Pinpoint the cell where the given text exists, returning its [X, Y] midpoint coordinate. 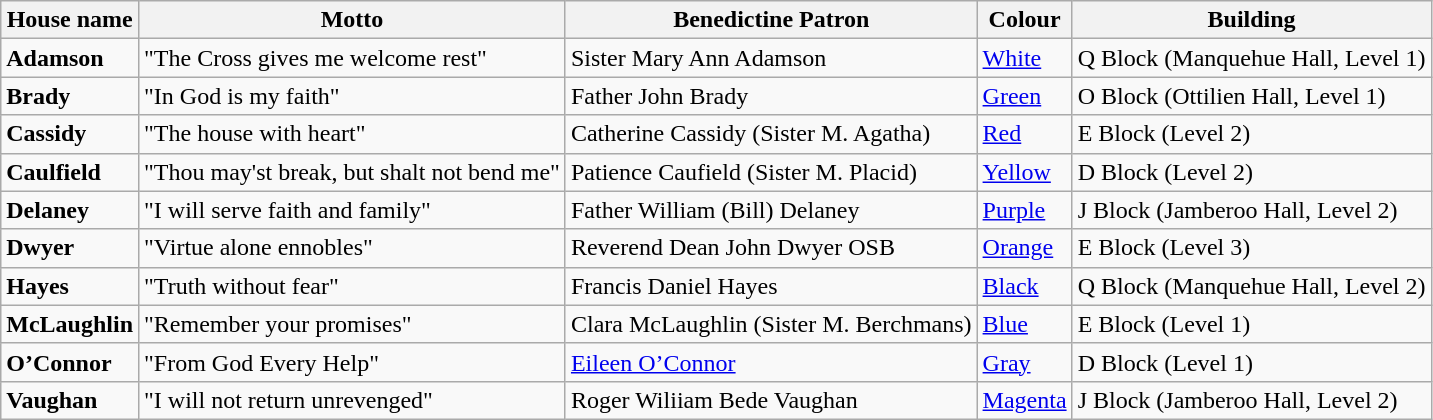
"I will not return unrevenged" [352, 400]
Yellow [1024, 172]
D Block (Level 2) [1252, 172]
O’Connor [70, 362]
Clara McLaughlin (Sister M. Berchmans) [771, 324]
House name [70, 20]
Motto [352, 20]
"I will serve faith and family" [352, 210]
"Virtue alone ennobles" [352, 248]
Q Block (Manquehue Hall, Level 1) [1252, 58]
Blue [1024, 324]
"Remember your promises" [352, 324]
Father William (Bill) Delaney [771, 210]
Caulfield [70, 172]
Adamson [70, 58]
Q Block (Manquehue Hall, Level 2) [1252, 286]
Hayes [70, 286]
Colour [1024, 20]
Black [1024, 286]
Eileen O’Connor [771, 362]
"The house with heart" [352, 134]
"In God is my faith" [352, 96]
Vaughan [70, 400]
Delaney [70, 210]
Patience Caufield (Sister M. Placid) [771, 172]
Red [1024, 134]
McLaughlin [70, 324]
Green [1024, 96]
Building [1252, 20]
D Block (Level 1) [1252, 362]
E Block (Level 1) [1252, 324]
Purple [1024, 210]
Magenta [1024, 400]
"The Cross gives me welcome rest" [352, 58]
"Truth without fear" [352, 286]
Brady [70, 96]
Orange [1024, 248]
Benedictine Patron [771, 20]
"Thou may'st break, but shalt not bend me" [352, 172]
Sister Mary Ann Adamson [771, 58]
E Block (Level 3) [1252, 248]
Father John Brady [771, 96]
Dwyer [70, 248]
O Block (Ottilien Hall, Level 1) [1252, 96]
Francis Daniel Hayes [771, 286]
Gray [1024, 362]
E Block (Level 2) [1252, 134]
"From God Every Help" [352, 362]
White [1024, 58]
Catherine Cassidy (Sister M. Agatha) [771, 134]
Roger Wiliiam Bede Vaughan [771, 400]
Cassidy [70, 134]
Reverend Dean John Dwyer OSB [771, 248]
